Determine the (x, y) coordinate at the center of the cell enclosing the given text.  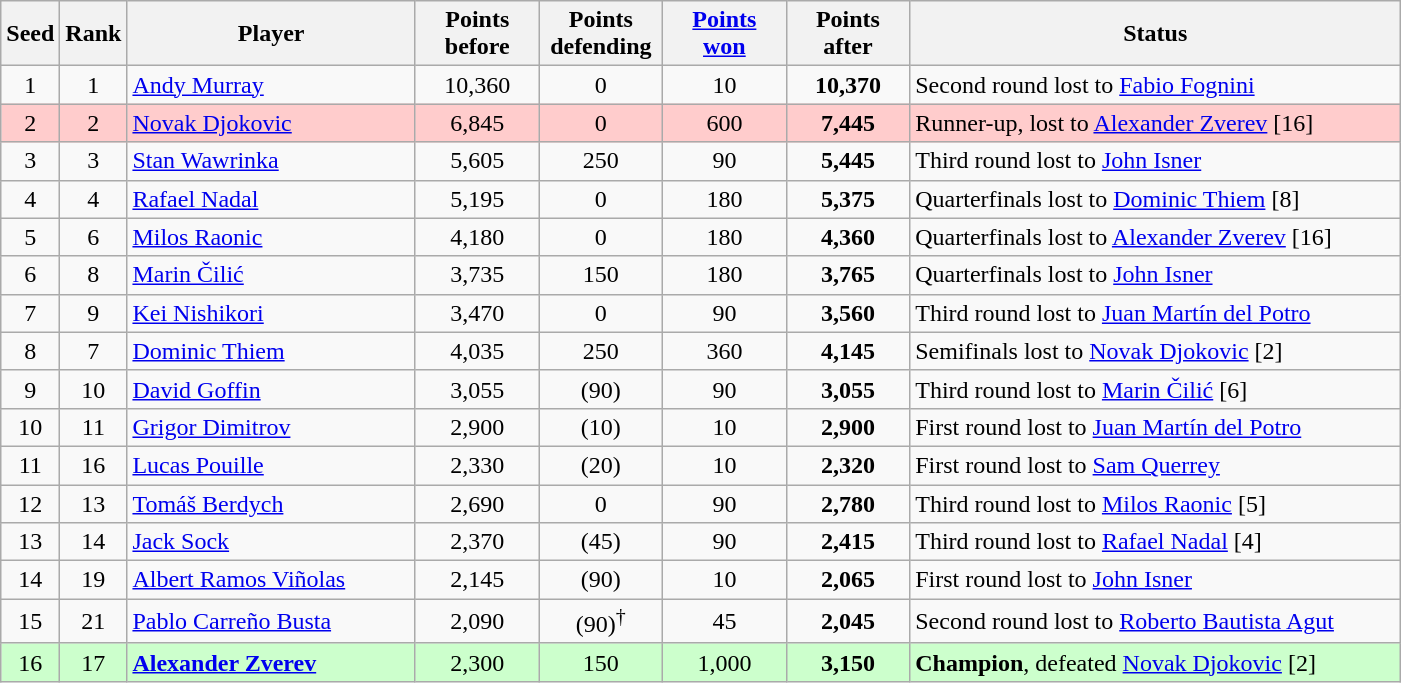
2,090 (477, 622)
Points defending (601, 34)
Second round lost to Fabio Fognini (1156, 85)
4,180 (477, 237)
6,845 (477, 123)
4,145 (848, 351)
Rafael Nadal (272, 199)
45 (725, 622)
15 (30, 622)
12 (30, 503)
Rank (94, 34)
Novak Djokovic (272, 123)
First round lost to Juan Martín del Potro (1156, 427)
5,605 (477, 161)
Tomáš Berdych (272, 503)
Third round lost to Marin Čilić [6] (1156, 389)
21 (94, 622)
2,320 (848, 465)
Runner-up, lost to Alexander Zverev [16] (1156, 123)
Kei Nishikori (272, 313)
4,035 (477, 351)
4,360 (848, 237)
19 (94, 580)
Alexander Zverev (272, 662)
Dominic Thiem (272, 351)
3,735 (477, 275)
Third round lost to Juan Martín del Potro (1156, 313)
Andy Murray (272, 85)
10,360 (477, 85)
Jack Sock (272, 542)
2,300 (477, 662)
17 (94, 662)
3,560 (848, 313)
600 (725, 123)
Points after (848, 34)
10,370 (848, 85)
1,000 (725, 662)
First round lost to John Isner (1156, 580)
Points won (725, 34)
Pablo Carreño Busta (272, 622)
Albert Ramos Viñolas (272, 580)
Quarterfinals lost to John Isner (1156, 275)
(20) (601, 465)
David Goffin (272, 389)
2,690 (477, 503)
Second round lost to Roberto Bautista Agut (1156, 622)
5,445 (848, 161)
2,780 (848, 503)
Semifinals lost to Novak Djokovic [2] (1156, 351)
2,370 (477, 542)
Stan Wawrinka (272, 161)
3,150 (848, 662)
Grigor Dimitrov (272, 427)
2,045 (848, 622)
3,765 (848, 275)
2,065 (848, 580)
7,445 (848, 123)
(90)† (601, 622)
3,470 (477, 313)
Milos Raonic (272, 237)
Third round lost to Rafael Nadal [4] (1156, 542)
5,375 (848, 199)
(10) (601, 427)
Third round lost to Milos Raonic [5] (1156, 503)
Quarterfinals lost to Dominic Thiem [8] (1156, 199)
Quarterfinals lost to Alexander Zverev [16] (1156, 237)
5 (30, 237)
Points before (477, 34)
2,330 (477, 465)
360 (725, 351)
2,145 (477, 580)
Lucas Pouille (272, 465)
Third round lost to John Isner (1156, 161)
Status (1156, 34)
Champion, defeated Novak Djokovic [2] (1156, 662)
First round lost to Sam Querrey (1156, 465)
Seed (30, 34)
Marin Čilić (272, 275)
2,415 (848, 542)
Player (272, 34)
5,195 (477, 199)
(45) (601, 542)
